Return (x, y) of the center of cell containing provided text 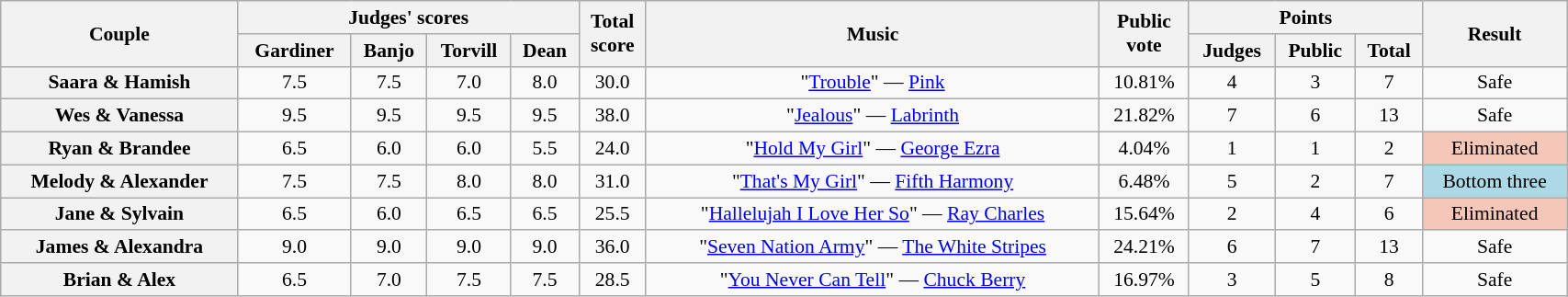
"Hold My Girl" — George Ezra (873, 149)
Melody & Alexander (119, 181)
Banjo (389, 51)
31.0 (612, 181)
30.0 (612, 83)
24.0 (612, 149)
Dean (545, 51)
Totalscore (612, 33)
5.5 (545, 149)
"Trouble" — Pink (873, 83)
Judges (1232, 51)
"Hallelujah I Love Her So" — Ray Charles (873, 214)
Public (1315, 51)
Bottom three (1495, 181)
Couple (119, 33)
25.5 (612, 214)
36.0 (612, 247)
28.5 (612, 280)
15.64% (1145, 214)
"Jealous" — Labrinth (873, 116)
Judges' scores (408, 17)
Saara & Hamish (119, 83)
Torvill (468, 51)
10.81% (1145, 83)
"That's My Girl" — Fifth Harmony (873, 181)
21.82% (1145, 116)
6.48% (1145, 181)
"Seven Nation Army" — The White Stripes (873, 247)
4.04% (1145, 149)
Jane & Sylvain (119, 214)
Result (1495, 33)
38.0 (612, 116)
"You Never Can Tell" — Chuck Berry (873, 280)
Points (1305, 17)
Ryan & Brandee (119, 149)
8 (1389, 280)
Total (1389, 51)
Music (873, 33)
Brian & Alex (119, 280)
Publicvote (1145, 33)
Wes & Vanessa (119, 116)
Gardiner (294, 51)
16.97% (1145, 280)
James & Alexandra (119, 247)
24.21% (1145, 247)
